Search for the cell housing the specified text and yield its [x, y] center coordinate. 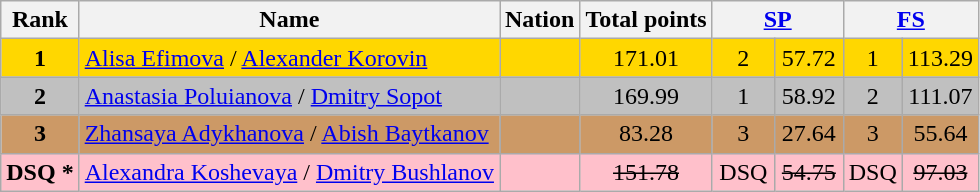
SP [778, 20]
DSQ * [40, 172]
Alexandra Koshevaya / Dmitry Bushlanov [289, 172]
57.72 [810, 58]
55.64 [940, 134]
54.75 [810, 172]
Anastasia Poluianova / Dmitry Sopot [289, 96]
113.29 [940, 58]
Name [289, 20]
83.28 [646, 134]
Zhansaya Adykhanova / Abish Baytkanov [289, 134]
27.64 [810, 134]
Nation [540, 20]
Rank [40, 20]
Total points [646, 20]
97.03 [940, 172]
169.99 [646, 96]
Alisa Efimova / Alexander Korovin [289, 58]
58.92 [810, 96]
171.01 [646, 58]
111.07 [940, 96]
FS [910, 20]
151.78 [646, 172]
